Provide the (x, y) coordinate of the cell's center where the given text is located.  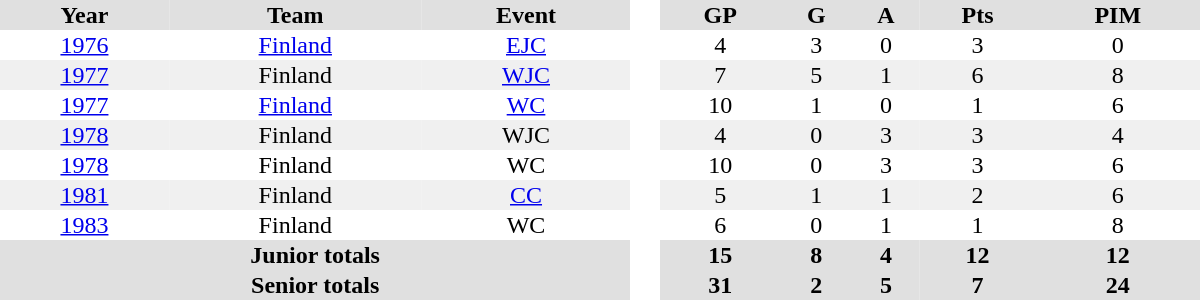
31 (720, 285)
CC (526, 195)
Year (84, 15)
Pts (978, 15)
Team (296, 15)
A (886, 15)
Event (526, 15)
EJC (526, 45)
G (816, 15)
1981 (84, 195)
1983 (84, 225)
PIM (1118, 15)
24 (1118, 285)
1976 (84, 45)
15 (720, 255)
Junior totals (315, 255)
GP (720, 15)
Senior totals (315, 285)
